Capture the cell that displays the provided text and extract its [X, Y] central coordinate. 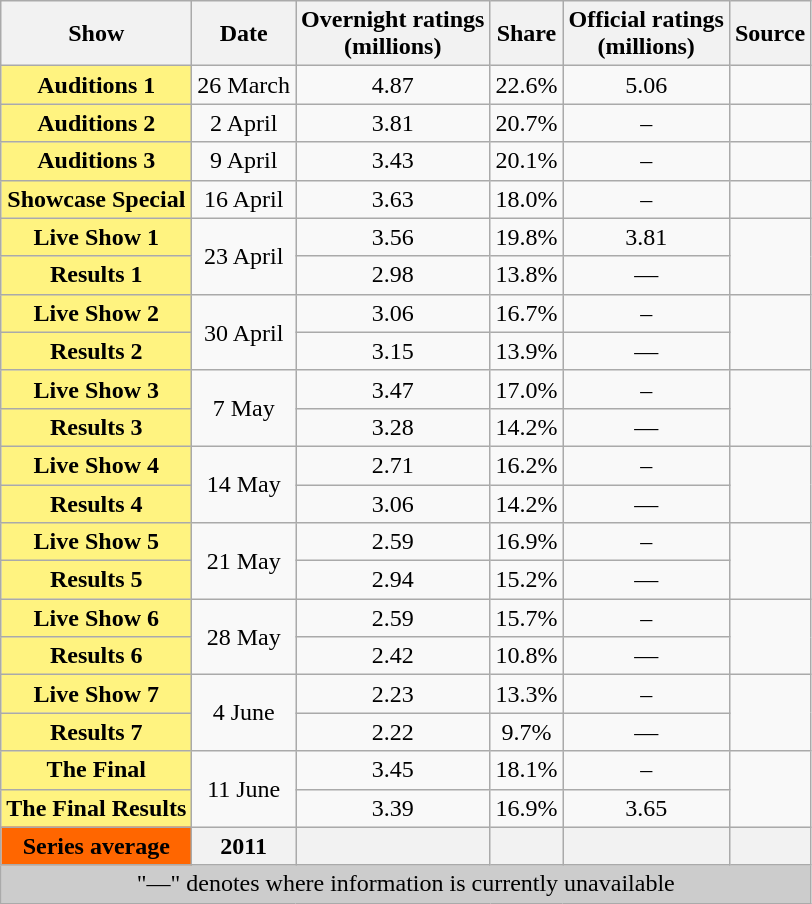
18.1% [526, 770]
Results 3 [96, 427]
3.39 [393, 808]
The Final Results [96, 808]
Live Show 2 [96, 313]
11 June [244, 789]
13.9% [526, 351]
Live Show 1 [96, 237]
14 May [244, 484]
Auditions 1 [96, 85]
4.87 [393, 85]
28 May [244, 637]
2.71 [393, 465]
16 April [244, 199]
23 April [244, 256]
Live Show 3 [96, 389]
Auditions 3 [96, 161]
Live Show 7 [96, 694]
Live Show 4 [96, 465]
13.8% [526, 275]
16.7% [526, 313]
3.56 [393, 237]
Auditions 2 [96, 123]
20.1% [526, 161]
Live Show 5 [96, 542]
3.47 [393, 389]
Share [526, 34]
2.23 [393, 694]
Results 6 [96, 656]
Showcase Special [96, 199]
19.8% [526, 237]
2 April [244, 123]
4 June [244, 713]
2011 [244, 846]
3.43 [393, 161]
15.7% [526, 618]
30 April [244, 332]
15.2% [526, 580]
2.98 [393, 275]
20.7% [526, 123]
13.3% [526, 694]
3.65 [646, 808]
5.06 [646, 85]
9.7% [526, 732]
Results 4 [96, 503]
Overnight ratings(millions) [393, 34]
3.15 [393, 351]
Official ratings(millions) [646, 34]
17.0% [526, 389]
Date [244, 34]
Series average [96, 846]
Results 2 [96, 351]
3.28 [393, 427]
Source [770, 34]
16.2% [526, 465]
"—" denotes where information is currently unavailable [406, 884]
The Final [96, 770]
Results 1 [96, 275]
2.22 [393, 732]
Results 7 [96, 732]
22.6% [526, 85]
21 May [244, 561]
2.42 [393, 656]
18.0% [526, 199]
7 May [244, 408]
Show [96, 34]
Results 5 [96, 580]
10.8% [526, 656]
3.63 [393, 199]
2.94 [393, 580]
26 March [244, 85]
9 April [244, 161]
3.45 [393, 770]
Live Show 6 [96, 618]
